For the text-containing cell, return its midpoint in [X, Y] coordinate format. 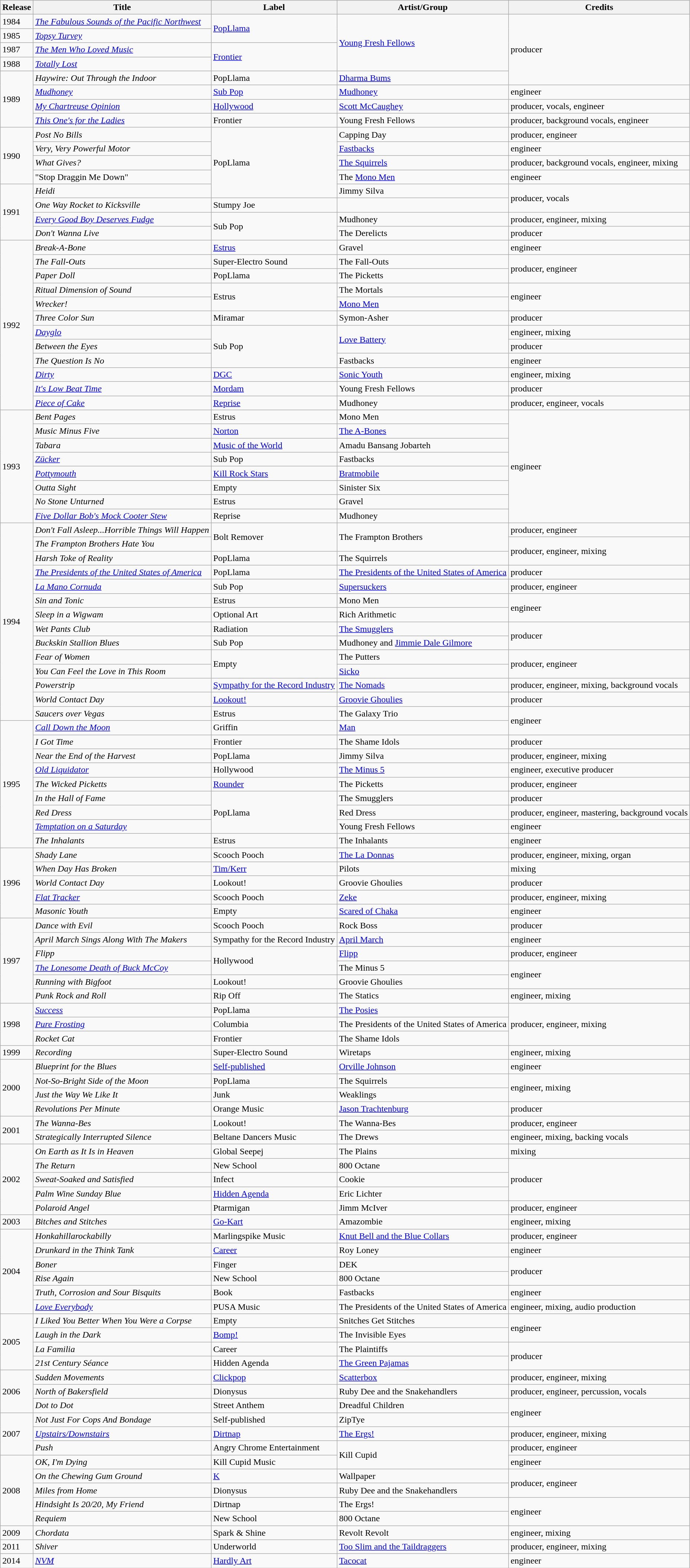
No Stone Unturned [122, 502]
Saucers over Vegas [122, 714]
Rocket Cat [122, 1038]
1990 [17, 155]
DGC [274, 374]
One Way Rocket to Kicksville [122, 205]
The Drews [423, 1137]
The Mortals [423, 290]
La Familia [122, 1349]
Sonic Youth [423, 374]
Call Down the Moon [122, 728]
Flat Tracker [122, 897]
2005 [17, 1342]
producer, background vocals, engineer, mixing [599, 163]
Heidi [122, 191]
Powerstrip [122, 685]
Sudden Movements [122, 1377]
Sinister Six [423, 488]
Scatterbox [423, 1377]
This One's for the Ladies [122, 120]
The Green Pajamas [423, 1363]
It's Low Beat Time [122, 388]
Cookie [423, 1180]
Music Minus Five [122, 431]
engineer, mixing, backing vocals [599, 1137]
Eric Lichter [423, 1194]
Mudhoney and Jimmie Dale Gilmore [423, 643]
Scott McCaughey [423, 106]
Underworld [274, 1547]
Capping Day [423, 134]
1984 [17, 22]
My Chartreuse Opinion [122, 106]
The Galaxy Trio [423, 714]
OK, I'm Dying [122, 1462]
2002 [17, 1180]
Strategically Interrupted Silence [122, 1137]
Push [122, 1448]
The Frampton Brothers Hate You [122, 544]
Stumpy Joe [274, 205]
Hardly Art [274, 1561]
Don't Fall Asleep...Horrible Things Will Happen [122, 530]
Revolt Revolt [423, 1533]
1988 [17, 64]
In the Hall of Fame [122, 798]
2014 [17, 1561]
Hindsight Is 20/20, My Friend [122, 1504]
Norton [274, 431]
On the Chewing Gum Ground [122, 1476]
Upstairs/Downstairs [122, 1434]
Palm Wine Sunday Blue [122, 1194]
The Men Who Loved Music [122, 50]
Not-So-Bright Side of the Moon [122, 1081]
Bolt Remover [274, 537]
Mordam [274, 388]
2011 [17, 1547]
Too Slim and the Taildraggers [423, 1547]
1991 [17, 212]
Wet Pants Club [122, 629]
Tim/Kerr [274, 869]
Harsh Toke of Reality [122, 558]
Rise Again [122, 1278]
Rip Off [274, 996]
PUSA Music [274, 1306]
Roy Loney [423, 1250]
Jimm McIver [423, 1208]
The A-Bones [423, 431]
Pilots [423, 869]
Credits [599, 7]
The Posies [423, 1010]
The Question Is No [122, 360]
What Gives? [122, 163]
The Wicked Picketts [122, 784]
Fear of Women [122, 657]
On Earth as It Is in Heaven [122, 1151]
Amadu Bansang Jobarteh [423, 445]
1992 [17, 325]
1987 [17, 50]
Infect [274, 1180]
Rock Boss [423, 925]
Break-A-Bone [122, 247]
Sleep in a Wigwam [122, 614]
Columbia [274, 1024]
Spark & Shine [274, 1533]
Title [122, 7]
Jason Trachtenburg [423, 1109]
Just the Way We Like It [122, 1095]
Polaroid Angel [122, 1208]
2003 [17, 1222]
Dirty [122, 374]
Old Liquidator [122, 770]
Marlingspike Music [274, 1236]
producer, background vocals, engineer [599, 120]
Post No Bills [122, 134]
Requiem [122, 1518]
21st Century Séance [122, 1363]
Five Dollar Bob's Mock Cooter Stew [122, 516]
Punk Rock and Roll [122, 996]
Success [122, 1010]
Paper Doll [122, 276]
2006 [17, 1391]
The La Donnas [423, 854]
Temptation on a Saturday [122, 826]
The Nomads [423, 685]
Radiation [274, 629]
Finger [274, 1264]
Dharma Bums [423, 78]
Shady Lane [122, 854]
Weaklings [423, 1095]
producer, engineer, vocals [599, 403]
The Return [122, 1165]
Zeke [423, 897]
Kill Cupid Music [274, 1462]
Shiver [122, 1547]
2001 [17, 1130]
Chordata [122, 1533]
You Can Feel the Love in This Room [122, 671]
Every Good Boy Deserves Fudge [122, 219]
Orville Johnson [423, 1066]
Haywire: Out Through the Indoor [122, 78]
I Liked You Better When You Were a Corpse [122, 1321]
The Putters [423, 657]
1993 [17, 466]
Rich Arithmetic [423, 614]
producer, engineer, mixing, background vocals [599, 685]
Label [274, 7]
Supersuckers [423, 586]
Truth, Corrosion and Sour Bisquits [122, 1292]
Global Seepej [274, 1151]
When Day Has Broken [122, 869]
Angry Chrome Entertainment [274, 1448]
DEK [423, 1264]
1999 [17, 1052]
Symon-Asher [423, 318]
Bent Pages [122, 417]
Honkahillarockabilly [122, 1236]
Don't Wanna Live [122, 233]
Optional Art [274, 614]
Griffin [274, 728]
Dance with Evil [122, 925]
Wiretaps [423, 1052]
Wallpaper [423, 1476]
Street Anthem [274, 1405]
Recording [122, 1052]
Love Everybody [122, 1306]
Miles from Home [122, 1490]
Beltane Dancers Music [274, 1137]
K [274, 1476]
Buckskin Stallion Blues [122, 643]
Near the End of the Harvest [122, 756]
Music of the World [274, 445]
Pottymouth [122, 473]
engineer, executive producer [599, 770]
2004 [17, 1271]
I Got Time [122, 742]
"Stop Draggin Me Down" [122, 177]
Three Color Sun [122, 318]
La Mano Cornuda [122, 586]
The Lonesome Death of Buck McCoy [122, 968]
Dot to Dot [122, 1405]
Piece of Cake [122, 403]
ZipTye [423, 1420]
Kill Cupid [423, 1455]
Knut Bell and the Blue Collars [423, 1236]
Dayglo [122, 332]
producer, vocals, engineer [599, 106]
Go-Kart [274, 1222]
Clickpop [274, 1377]
Orange Music [274, 1109]
engineer, mixing, audio production [599, 1306]
Revolutions Per Minute [122, 1109]
Man [423, 728]
producer, engineer, percussion, vocals [599, 1391]
1995 [17, 784]
Ptarmigan [274, 1208]
Zücker [122, 459]
1996 [17, 883]
Junk [274, 1095]
Outta Sight [122, 488]
Kill Rock Stars [274, 473]
Not Just For Cops And Bondage [122, 1420]
Laugh in the Dark [122, 1335]
Sweat-Soaked and Satisfied [122, 1180]
Dreadful Children [423, 1405]
Love Battery [423, 339]
The Invisible Eyes [423, 1335]
North of Bakersfield [122, 1391]
1998 [17, 1024]
1985 [17, 36]
NVM [122, 1561]
1997 [17, 961]
Snitches Get Stitches [423, 1321]
Between the Eyes [122, 346]
Scared of Chaka [423, 911]
The Plains [423, 1151]
The Plaintiffs [423, 1349]
Miramar [274, 318]
Ritual Dimension of Sound [122, 290]
Release [17, 7]
2007 [17, 1434]
The Statics [423, 996]
Drunkard in the Think Tank [122, 1250]
Sin and Tonic [122, 600]
Wrecker! [122, 304]
Rounder [274, 784]
The Frampton Brothers [423, 537]
Tacocat [423, 1561]
The Mono Men [423, 177]
Pure Frosting [122, 1024]
1994 [17, 622]
Blueprint for the Blues [122, 1066]
Masonic Youth [122, 911]
2000 [17, 1088]
Sicko [423, 671]
1989 [17, 99]
producer, vocals [599, 198]
April March Sings Along With The Makers [122, 939]
Bomp! [274, 1335]
2009 [17, 1533]
April March [423, 939]
Amazombie [423, 1222]
Boner [122, 1264]
Running with Bigfoot [122, 982]
Very, Very Powerful Motor [122, 148]
The Derelicts [423, 233]
Bratmobile [423, 473]
Totally Lost [122, 64]
producer, engineer, mastering, background vocals [599, 812]
The Fabulous Sounds of the Pacific Northwest [122, 22]
Tabara [122, 445]
2008 [17, 1490]
Bitches and Stitches [122, 1222]
producer, engineer, mixing, organ [599, 854]
Topsy Turvey [122, 36]
Artist/Group [423, 7]
Book [274, 1292]
